For the text-containing cell, return its midpoint in [X, Y] coordinate format. 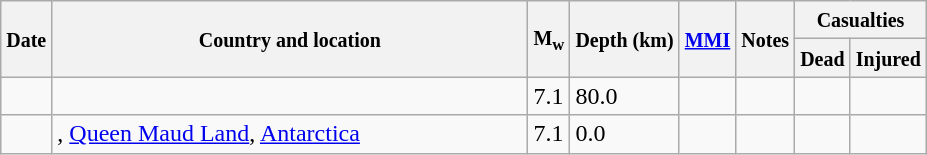
Depth (km) [624, 39]
Mw [549, 39]
80.0 [624, 96]
Notes [766, 39]
Casualties [861, 20]
Injured [888, 58]
Date [26, 39]
Country and location [290, 39]
0.0 [624, 134]
Dead [823, 58]
MMI [708, 39]
, Queen Maud Land, Antarctica [290, 134]
